Identify which cell holds the provided text, then report its (X, Y) central coordinate. 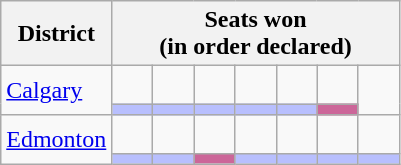
District (56, 34)
Seats won(in order declared) (256, 34)
Calgary (56, 90)
Edmonton (56, 140)
